Output the (x, y) coordinate of the center of the cell containing the given text.  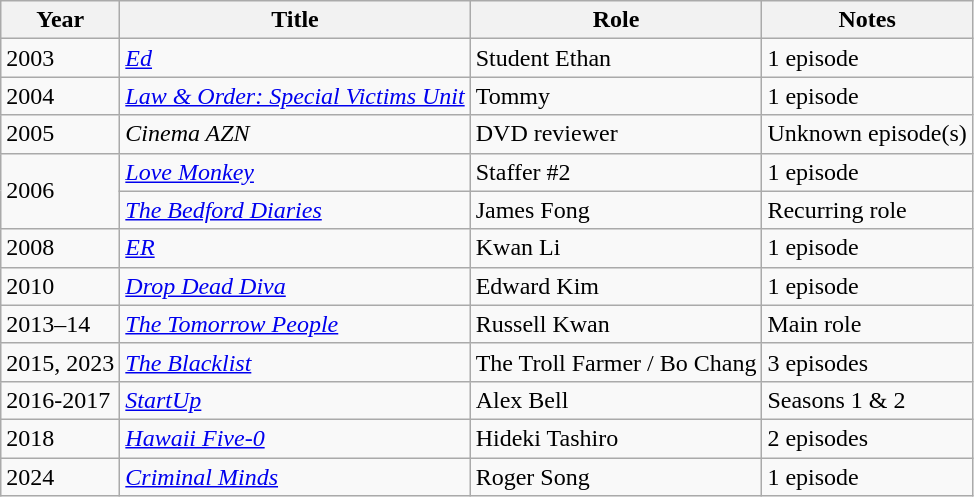
2004 (60, 96)
Hawaii Five-0 (295, 438)
Criminal Minds (295, 477)
Love Monkey (295, 172)
Year (60, 20)
Roger Song (616, 477)
Cinema AZN (295, 134)
Russell Kwan (616, 324)
Unknown episode(s) (867, 134)
2013–14 (60, 324)
The Blacklist (295, 362)
The Bedford Diaries (295, 210)
DVD reviewer (616, 134)
Kwan Li (616, 248)
Staffer #2 (616, 172)
Drop Dead Diva (295, 286)
James Fong (616, 210)
Alex Bell (616, 400)
Main role (867, 324)
2003 (60, 58)
2 episodes (867, 438)
2018 (60, 438)
2006 (60, 191)
2016-2017 (60, 400)
2005 (60, 134)
2015, 2023 (60, 362)
The Tomorrow People (295, 324)
Title (295, 20)
Tommy (616, 96)
Ed (295, 58)
2008 (60, 248)
StartUp (295, 400)
Recurring role (867, 210)
Edward Kim (616, 286)
3 episodes (867, 362)
ER (295, 248)
The Troll Farmer / Bo Chang (616, 362)
Student Ethan (616, 58)
Hideki Tashiro (616, 438)
Notes (867, 20)
2010 (60, 286)
Seasons 1 & 2 (867, 400)
Role (616, 20)
2024 (60, 477)
Law & Order: Special Victims Unit (295, 96)
